Provide the (x, y) coordinate of the cell's center where the given text is located.  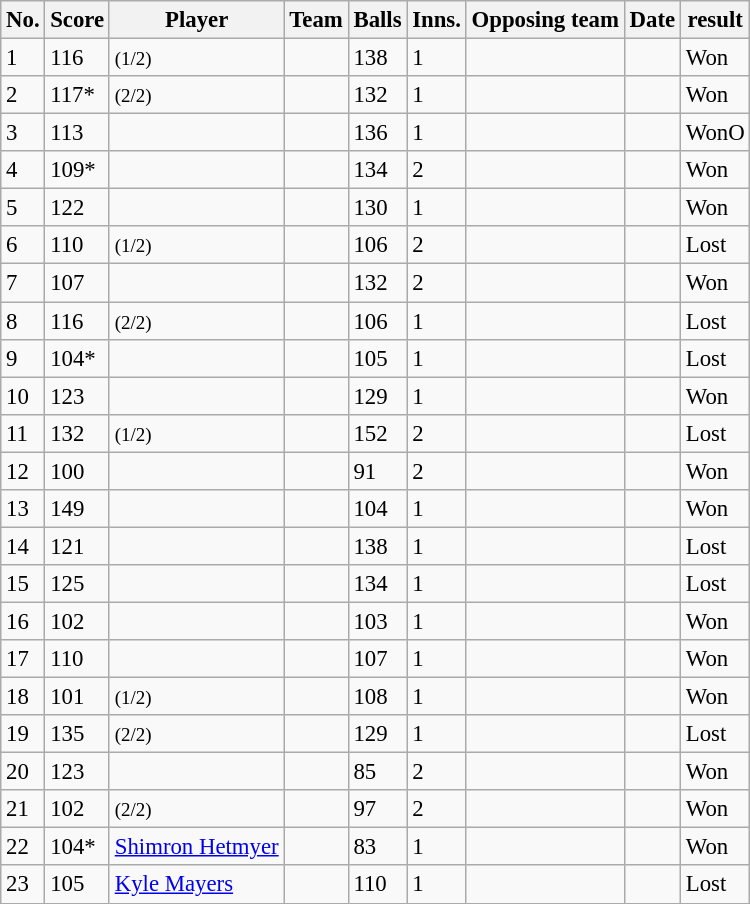
101 (78, 697)
Kyle Mayers (196, 885)
100 (78, 471)
152 (378, 433)
122 (78, 208)
125 (78, 584)
result (715, 20)
103 (378, 621)
104 (378, 509)
6 (23, 245)
5 (23, 208)
91 (378, 471)
15 (23, 584)
108 (378, 697)
Shimron Hetmyer (196, 847)
20 (23, 772)
121 (78, 546)
85 (378, 772)
Opposing team (545, 20)
135 (78, 734)
Team (316, 20)
WonO (715, 133)
13 (23, 509)
4 (23, 170)
9 (23, 358)
Date (652, 20)
3 (23, 133)
11 (23, 433)
21 (23, 809)
97 (378, 809)
Score (78, 20)
19 (23, 734)
Player (196, 20)
23 (23, 885)
17 (23, 659)
136 (378, 133)
109* (78, 170)
Inns. (436, 20)
149 (78, 509)
113 (78, 133)
8 (23, 321)
Balls (378, 20)
22 (23, 847)
10 (23, 396)
117* (78, 95)
130 (378, 208)
14 (23, 546)
16 (23, 621)
7 (23, 283)
12 (23, 471)
18 (23, 697)
83 (378, 847)
No. (23, 20)
